Search for the cell housing the specified text and yield its [x, y] center coordinate. 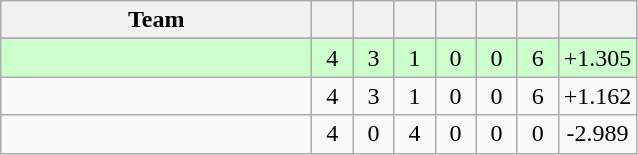
Team [156, 20]
+1.162 [598, 96]
-2.989 [598, 134]
+1.305 [598, 58]
